Extract the [X, Y] coordinate from the center of the cell holding the provided text.  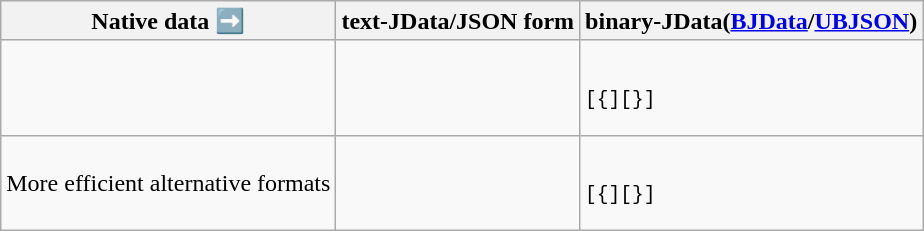
More efficient alternative formats [168, 182]
binary-JData(BJData/UBJSON) [752, 21]
Native data ➡️ [168, 21]
text-JData/JSON form [458, 21]
